Return the (x, y) coordinate for the center point of the cell that contains the specified text.  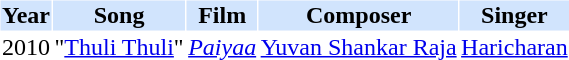
Film (222, 15)
Year (26, 15)
Song (119, 15)
Composer (358, 15)
